Capture the cell that displays the provided text and extract its [x, y] central coordinate. 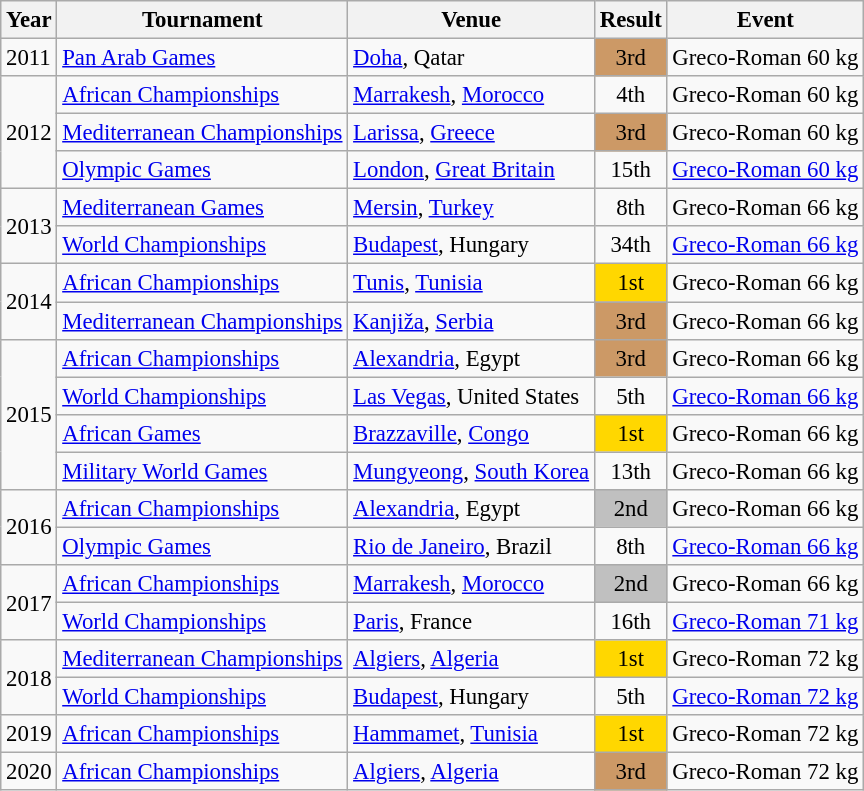
Brazzaville, Congo [472, 433]
Mediterranean Games [202, 208]
2012 [29, 132]
2013 [29, 226]
Tournament [202, 20]
Tunis, Tunisia [472, 283]
2011 [29, 58]
16th [630, 621]
Larissa, Greece [472, 133]
2016 [29, 528]
African Games [202, 433]
Venue [472, 20]
2017 [29, 602]
Event [766, 20]
Year [29, 20]
Kanjiža, Serbia [472, 321]
Las Vegas, United States [472, 396]
2020 [29, 772]
London, Great Britain [472, 170]
Greco-Roman 71 kg [766, 621]
2018 [29, 678]
Doha, Qatar [472, 58]
Paris, France [472, 621]
34th [630, 245]
Rio de Janeiro, Brazil [472, 546]
4th [630, 95]
2019 [29, 734]
Result [630, 20]
Mersin, Turkey [472, 208]
Mungyeong, South Korea [472, 471]
Military World Games [202, 471]
2015 [29, 414]
Hammamet, Tunisia [472, 734]
2014 [29, 302]
13th [630, 471]
15th [630, 170]
Pan Arab Games [202, 58]
